Find where the given text appears and provide that cell's center as (x, y) coordinate. 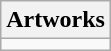
Artworks (56, 20)
